Find where the given text appears and provide that cell's center as [x, y] coordinate. 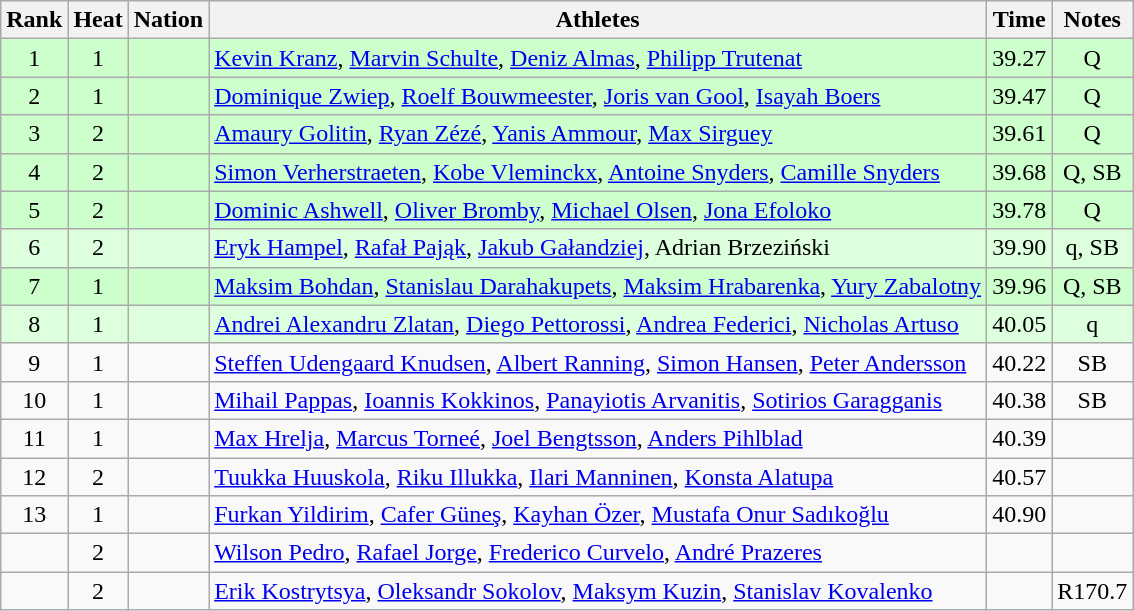
40.57 [1020, 477]
13 [34, 515]
4 [34, 172]
40.90 [1020, 515]
Max Hrelja, Marcus Torneé, Joel Bengtsson, Anders Pihlblad [598, 438]
12 [34, 477]
6 [34, 248]
q, SB [1092, 248]
Heat [98, 20]
Athletes [598, 20]
39.78 [1020, 210]
Simon Verherstraeten, Kobe Vleminckx, Antoine Snyders, Camille Snyders [598, 172]
Notes [1092, 20]
Kevin Kranz, Marvin Schulte, Deniz Almas, Philipp Trutenat [598, 58]
Eryk Hampel, Rafał Pająk, Jakub Gałandziej, Adrian Brzeziński [598, 248]
40.39 [1020, 438]
q [1092, 324]
39.61 [1020, 134]
R170.7 [1092, 591]
Erik Kostrytsya, Oleksandr Sokolov, Maksym Kuzin, Stanislav Kovalenko [598, 591]
Dominique Zwiep, Roelf Bouwmeester, Joris van Gool, Isayah Boers [598, 96]
Tuukka Huuskola, Riku Illukka, Ilari Manninen, Konsta Alatupa [598, 477]
8 [34, 324]
Nation [168, 20]
Mihail Pappas, Ioannis Kokkinos, Panayiotis Arvanitis, Sotirios Garagganis [598, 400]
10 [34, 400]
Maksim Bohdan, Stanislau Darahakupets, Maksim Hrabarenka, Yury Zabalotny [598, 286]
39.47 [1020, 96]
7 [34, 286]
Rank [34, 20]
Wilson Pedro, Rafael Jorge, Frederico Curvelo, André Prazeres [598, 553]
Furkan Yildirim, Cafer Güneş, Kayhan Özer, Mustafa Onur Sadıkoğlu [598, 515]
40.38 [1020, 400]
Steffen Udengaard Knudsen, Albert Ranning, Simon Hansen, Peter Andersson [598, 362]
5 [34, 210]
Amaury Golitin, Ryan Zézé, Yanis Ammour, Max Sirguey [598, 134]
9 [34, 362]
Dominic Ashwell, Oliver Bromby, Michael Olsen, Jona Efoloko [598, 210]
39.68 [1020, 172]
Andrei Alexandru Zlatan, Diego Pettorossi, Andrea Federici, Nicholas Artuso [598, 324]
11 [34, 438]
39.90 [1020, 248]
Time [1020, 20]
39.96 [1020, 286]
40.22 [1020, 362]
39.27 [1020, 58]
3 [34, 134]
40.05 [1020, 324]
